Return (X, Y) of the center of cell containing provided text 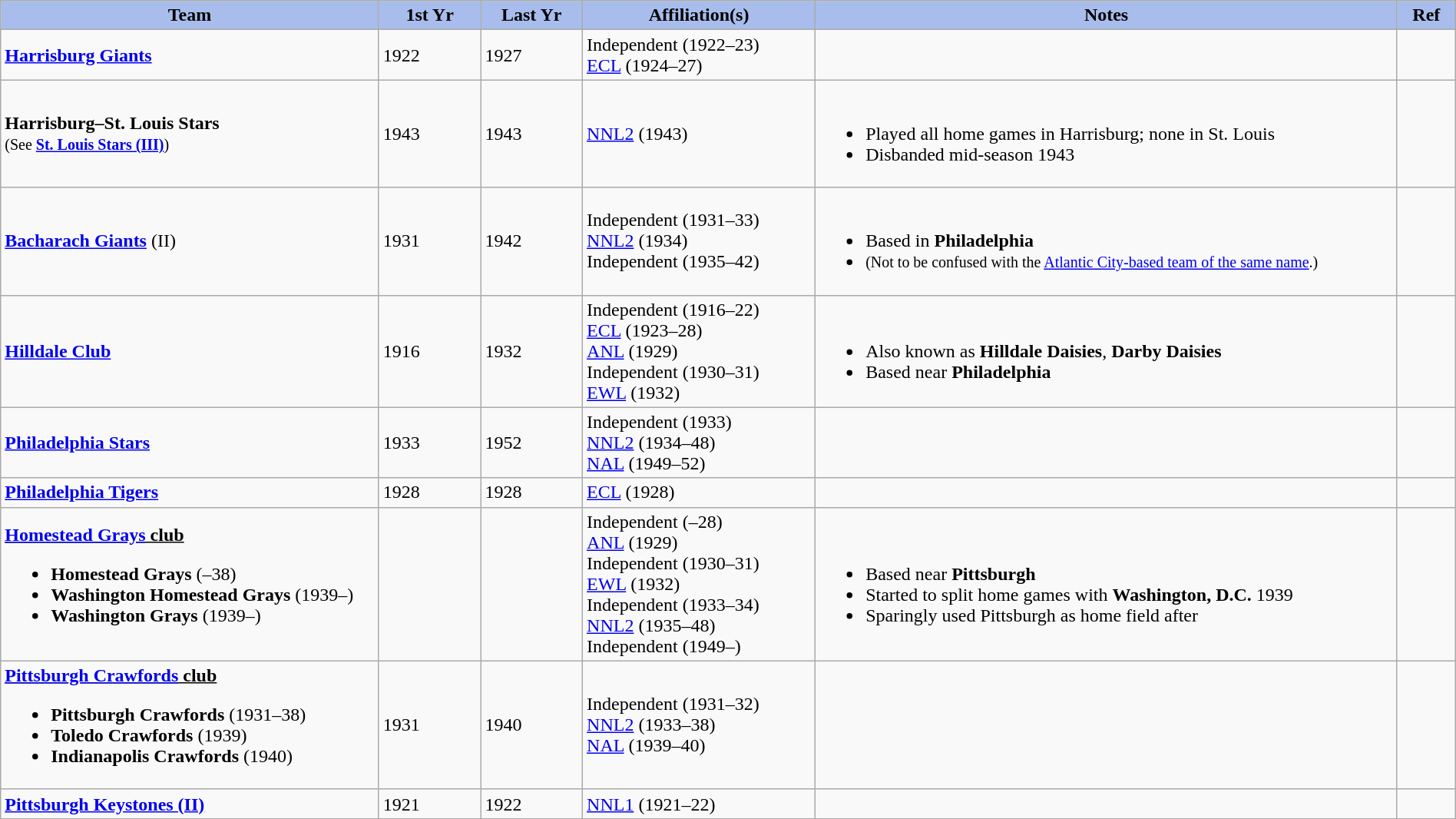
Notes (1107, 15)
1st Yr (430, 15)
1932 (531, 351)
Independent (1922–23)ECL (1924–27) (699, 55)
Pittsburgh Keystones (II) (190, 804)
Pittsburgh Crawfords clubPittsburgh Crawfords (1931–38)Toledo Crawfords (1939)Indianapolis Crawfords (1940) (190, 725)
1933 (430, 443)
Independent (1933)NNL2 (1934–48)NAL (1949–52) (699, 443)
NNL1 (1921–22) (699, 804)
NNL2 (1943) (699, 134)
Philadelphia Stars (190, 443)
Played all home games in Harrisburg; none in St. LouisDisbanded mid-season 1943 (1107, 134)
Also known as Hilldale Daisies, Darby DaisiesBased near Philadelphia (1107, 351)
Hilldale Club (190, 351)
Independent (–28)ANL (1929)Independent (1930–31)EWL (1932)Independent (1933–34)NNL2 (1935–48)Independent (1949–) (699, 584)
1916 (430, 351)
Based in Philadelphia(Not to be confused with the Atlantic City-based team of the same name.) (1107, 241)
1927 (531, 55)
Independent (1931–33)NNL2 (1934)Independent (1935–42) (699, 241)
Bacharach Giants (II) (190, 241)
ECL (1928) (699, 492)
Ref (1426, 15)
Harrisburg Giants (190, 55)
Affiliation(s) (699, 15)
Independent (1931–32)NNL2 (1933–38)NAL (1939–40) (699, 725)
Homestead Grays clubHomestead Grays (–38)Washington Homestead Grays (1939–)Washington Grays (1939–) (190, 584)
1952 (531, 443)
1921 (430, 804)
Harrisburg–St. Louis Stars(See St. Louis Stars (III)) (190, 134)
Independent (1916–22)ECL (1923–28)ANL (1929)Independent (1930–31)EWL (1932) (699, 351)
1942 (531, 241)
Team (190, 15)
Philadelphia Tigers (190, 492)
1940 (531, 725)
Based near PittsburghStarted to split home games with Washington, D.C. 1939Sparingly used Pittsburgh as home field after (1107, 584)
Last Yr (531, 15)
